Scan for the cell matching the given text and deliver its (X, Y) coordinate at center. 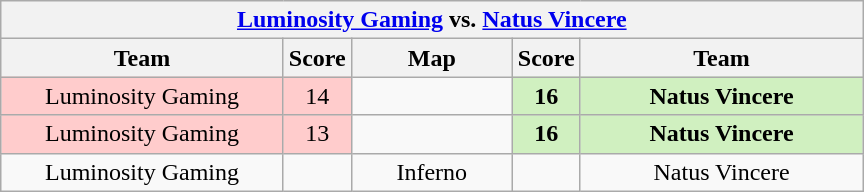
14 (317, 96)
Inferno (432, 172)
Luminosity Gaming vs. Natus Vincere (432, 20)
13 (317, 134)
Map (432, 58)
